Pinpoint the cell where the given text exists, returning its [x, y] midpoint coordinate. 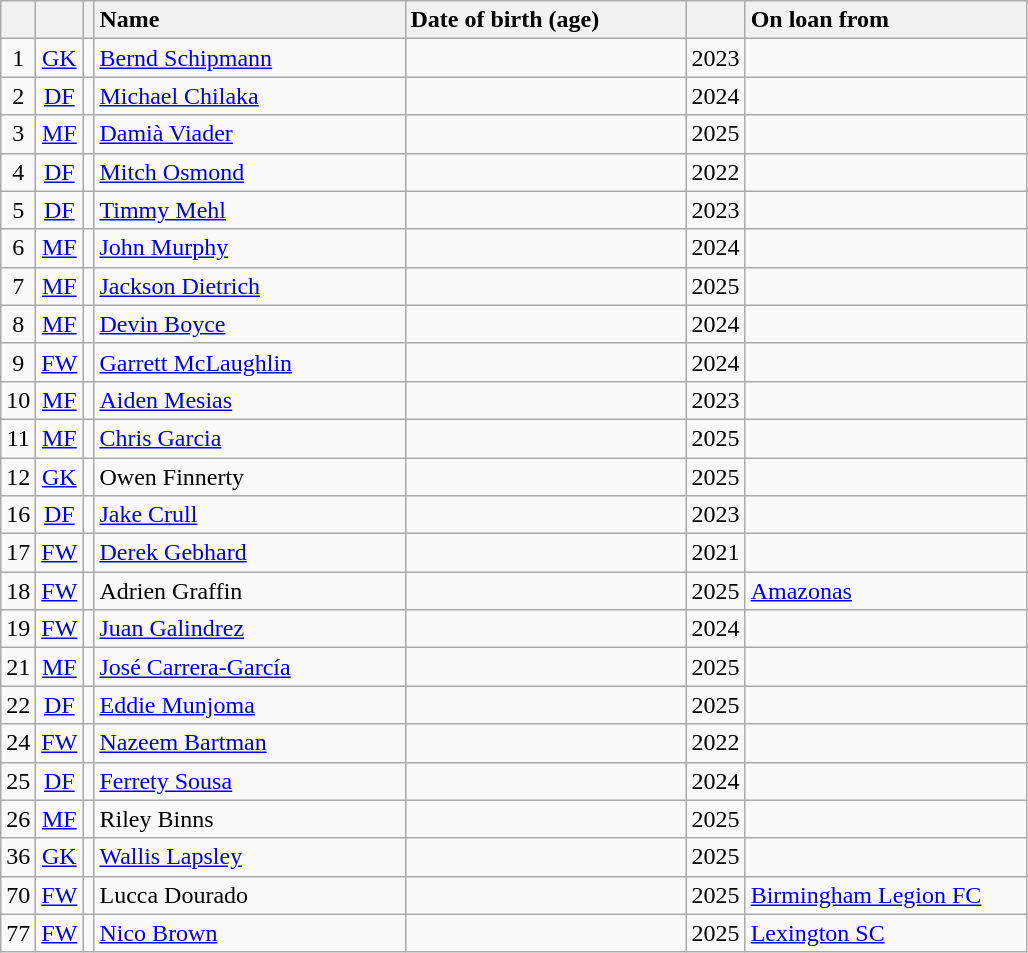
Derek Gebhard [250, 553]
36 [18, 857]
19 [18, 629]
Birmingham Legion FC [886, 895]
70 [18, 895]
10 [18, 400]
Nazeem Bartman [250, 743]
Bernd Schipmann [250, 58]
Ferrety Sousa [250, 781]
21 [18, 667]
Lexington SC [886, 933]
12 [18, 477]
Juan Galindrez [250, 629]
Eddie Munjoma [250, 705]
1 [18, 58]
Adrien Graffin [250, 591]
24 [18, 743]
18 [18, 591]
Owen Finnerty [250, 477]
16 [18, 515]
Garrett McLaughlin [250, 362]
José Carrera-García [250, 667]
Devin Boyce [250, 324]
5 [18, 210]
Chris Garcia [250, 438]
22 [18, 705]
2 [18, 96]
Jackson Dietrich [250, 286]
Timmy Mehl [250, 210]
77 [18, 933]
11 [18, 438]
8 [18, 324]
Nico Brown [250, 933]
3 [18, 134]
7 [18, 286]
Jake Crull [250, 515]
2021 [716, 553]
25 [18, 781]
Damià Viader [250, 134]
Amazonas [886, 591]
6 [18, 248]
John Murphy [250, 248]
Lucca Dourado [250, 895]
26 [18, 819]
17 [18, 553]
Michael Chilaka [250, 96]
Date of birth (age) [546, 20]
Wallis Lapsley [250, 857]
9 [18, 362]
Name [250, 20]
On loan from [886, 20]
Mitch Osmond [250, 172]
Riley Binns [250, 819]
Aiden Mesias [250, 400]
4 [18, 172]
